Provide the [x, y] coordinate of the cell's center where the given text is located.  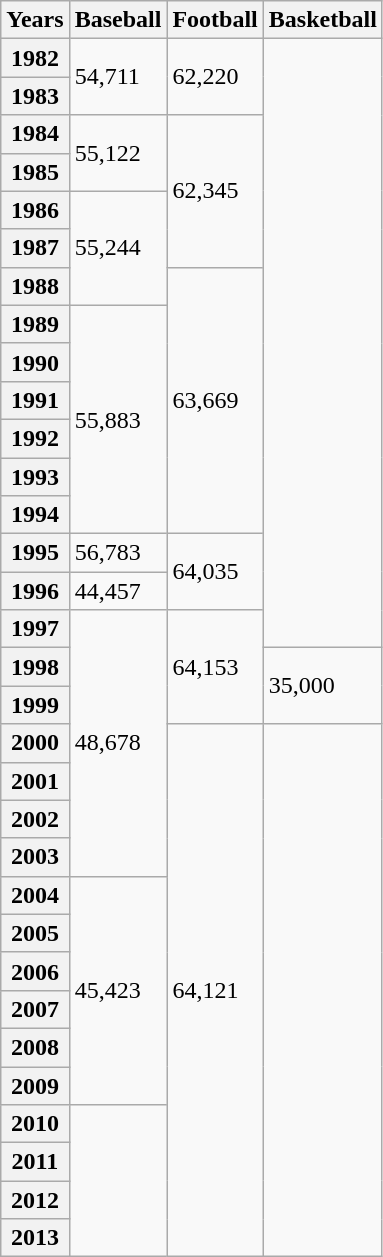
2007 [35, 1009]
1986 [35, 210]
2000 [35, 743]
2011 [35, 1162]
64,153 [215, 667]
2004 [35, 895]
2013 [35, 1238]
1992 [35, 438]
64,121 [215, 990]
1984 [35, 134]
1995 [35, 553]
1991 [35, 400]
1985 [35, 172]
2002 [35, 819]
Years [35, 20]
2012 [35, 1200]
62,345 [215, 191]
2006 [35, 971]
Football [215, 20]
1983 [35, 96]
55,122 [118, 153]
1990 [35, 362]
2003 [35, 857]
35,000 [322, 686]
56,783 [118, 553]
45,423 [118, 990]
64,035 [215, 572]
55,883 [118, 419]
2010 [35, 1124]
54,711 [118, 77]
1989 [35, 324]
1982 [35, 58]
Baseball [118, 20]
2005 [35, 933]
1987 [35, 248]
62,220 [215, 77]
48,678 [118, 743]
1999 [35, 705]
44,457 [118, 591]
2009 [35, 1085]
63,669 [215, 400]
Basketball [322, 20]
2001 [35, 781]
1988 [35, 286]
1994 [35, 515]
1998 [35, 667]
2008 [35, 1047]
1997 [35, 629]
1996 [35, 591]
1993 [35, 477]
55,244 [118, 248]
